Identify which cell holds the provided text, then report its (x, y) central coordinate. 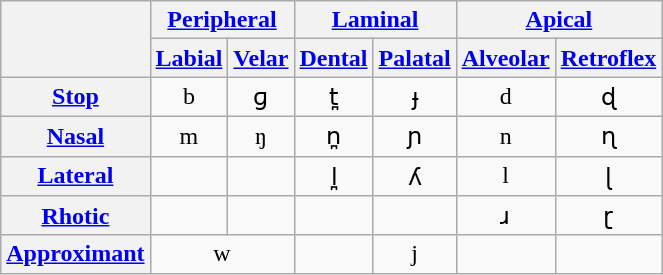
Rhotic (76, 216)
Lateral (76, 176)
Alveolar (506, 58)
l (506, 176)
ɡ (261, 97)
Approximant (76, 254)
Dental (334, 58)
Peripheral (222, 20)
ɖ (608, 97)
ɟ (414, 97)
ɹ (506, 216)
m (189, 136)
ŋ (261, 136)
ʎ (414, 176)
Laminal (375, 20)
n̪ (334, 136)
n (506, 136)
Retroflex (608, 58)
Palatal (414, 58)
d (506, 97)
ɭ (608, 176)
Stop (76, 97)
l̪ (334, 176)
Nasal (76, 136)
ɲ (414, 136)
w (222, 254)
ɳ (608, 136)
ɽ (608, 216)
Velar (261, 58)
t̪ (334, 97)
Apical (559, 20)
j (414, 254)
Labial (189, 58)
b (189, 97)
